Pinpoint the cell where the given text exists, returning its (x, y) midpoint coordinate. 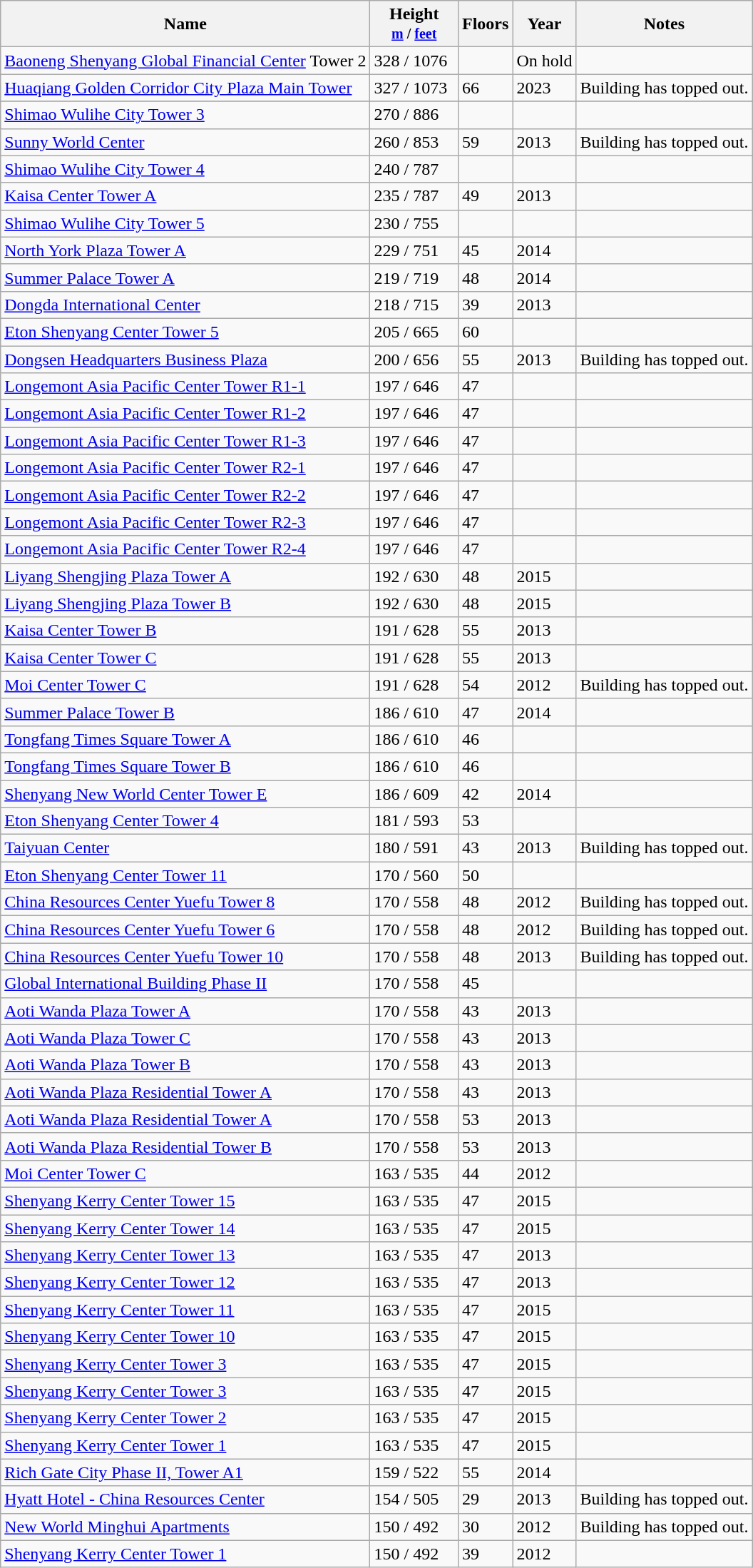
49 (485, 196)
Hyatt Hotel - China Resources Center (185, 1500)
Liyang Shengjing Plaza Tower A (185, 576)
Kaisa Center Tower C (185, 658)
Aoti Wanda Plaza Tower A (185, 1011)
44 (485, 1174)
219 / 719 (414, 278)
270 / 886 (414, 115)
Year (545, 24)
China Resources Center Yuefu Tower 6 (185, 930)
North York Plaza Tower A (185, 250)
Shenyang Kerry Center Tower 14 (185, 1228)
Aoti Wanda Plaza Residential Tower B (185, 1146)
Global International Building Phase II (185, 984)
Name (185, 24)
60 (485, 332)
218 / 715 (414, 305)
On hold (545, 61)
Rich Gate City Phase II, Tower A1 (185, 1472)
Shimao Wulihe City Tower 3 (185, 115)
Longemont Asia Pacific Center Tower R1-3 (185, 441)
Shimao Wulihe City Tower 4 (185, 169)
Floors (485, 24)
Aoti Wanda Plaza Tower C (185, 1038)
Heightm / feet (414, 24)
Kaisa Center Tower A (185, 196)
260 / 853 (414, 142)
Longemont Asia Pacific Center Tower R2-3 (185, 522)
Eton Shenyang Center Tower 11 (185, 875)
Shenyang Kerry Center Tower 12 (185, 1283)
54 (485, 685)
Dongsen Headquarters Business Plaza (185, 359)
2023 (545, 88)
Liyang Shengjing Plaza Tower B (185, 604)
Sunny World Center (185, 142)
Shenyang Kerry Center Tower 10 (185, 1337)
Tongfang Times Square Tower B (185, 766)
Taiyuan Center (185, 848)
Shenyang Kerry Center Tower 11 (185, 1310)
Kaisa Center Tower B (185, 631)
30 (485, 1527)
Baoneng Shenyang Global Financial Center Tower 2 (185, 61)
29 (485, 1500)
Summer Palace Tower A (185, 278)
50 (485, 875)
181 / 593 (414, 821)
240 / 787 (414, 169)
180 / 591 (414, 848)
200 / 656 (414, 359)
Aoti Wanda Plaza Tower B (185, 1065)
154 / 505 (414, 1500)
235 / 787 (414, 196)
66 (485, 88)
328 / 1076 (414, 61)
42 (485, 794)
170 / 560 (414, 875)
Longemont Asia Pacific Center Tower R1-2 (185, 414)
Longemont Asia Pacific Center Tower R2-2 (185, 495)
327 / 1073 (414, 88)
Eton Shenyang Center Tower 5 (185, 332)
59 (485, 142)
Longemont Asia Pacific Center Tower R2-1 (185, 468)
Shenyang New World Center Tower E (185, 794)
Longemont Asia Pacific Center Tower R1-1 (185, 387)
186 / 609 (414, 794)
229 / 751 (414, 250)
205 / 665 (414, 332)
New World Minghui Apartments (185, 1527)
China Resources Center Yuefu Tower 10 (185, 957)
230 / 755 (414, 223)
Dongda International Center (185, 305)
Shenyang Kerry Center Tower 15 (185, 1201)
Shenyang Kerry Center Tower 13 (185, 1256)
Shenyang Kerry Center Tower 2 (185, 1418)
Huaqiang Golden Corridor City Plaza Main Tower (185, 88)
Tongfang Times Square Tower A (185, 739)
China Resources Center Yuefu Tower 8 (185, 902)
159 / 522 (414, 1472)
Notes (665, 24)
Shimao Wulihe City Tower 5 (185, 223)
Summer Palace Tower B (185, 712)
Eton Shenyang Center Tower 4 (185, 821)
Longemont Asia Pacific Center Tower R2-4 (185, 549)
